For the text-containing cell, return its midpoint in [x, y] coordinate format. 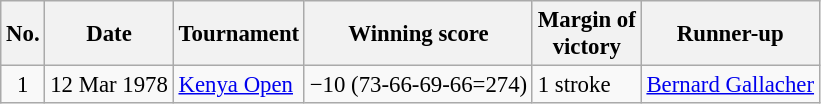
Winning score [418, 34]
Runner-up [730, 34]
12 Mar 1978 [109, 85]
Kenya Open [238, 85]
Tournament [238, 34]
Margin ofvictory [586, 34]
−10 (73-66-69-66=274) [418, 85]
Date [109, 34]
Bernard Gallacher [730, 85]
1 [23, 85]
No. [23, 34]
1 stroke [586, 85]
